Search for the cell housing the specified text and yield its (x, y) center coordinate. 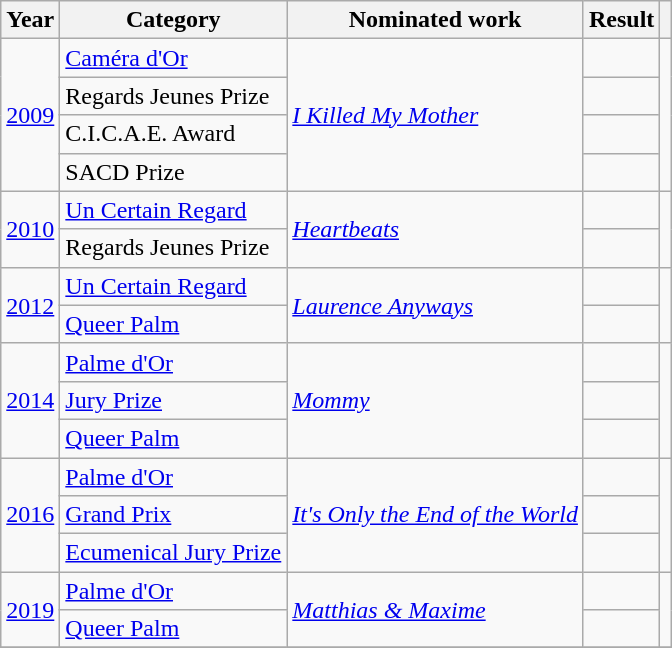
Laurence Anyways (436, 305)
Jury Prize (174, 400)
2016 (30, 515)
Caméra d'Or (174, 58)
2009 (30, 115)
C.I.C.A.E. Award (174, 134)
Ecumenical Jury Prize (174, 553)
2014 (30, 400)
2012 (30, 305)
Mommy (436, 400)
Nominated work (436, 20)
SACD Prize (174, 172)
Heartbeats (436, 229)
It's Only the End of the World (436, 515)
Matthias & Maxime (436, 610)
I Killed My Mother (436, 115)
2010 (30, 229)
Result (621, 20)
Grand Prix (174, 515)
Year (30, 20)
Category (174, 20)
2019 (30, 610)
